Identify which cell holds the provided text, then report its (x, y) central coordinate. 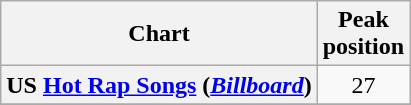
US Hot Rap Songs (Billboard) (159, 85)
Chart (159, 34)
Peakposition (363, 34)
27 (363, 85)
